Capture the cell that displays the provided text and extract its (X, Y) central coordinate. 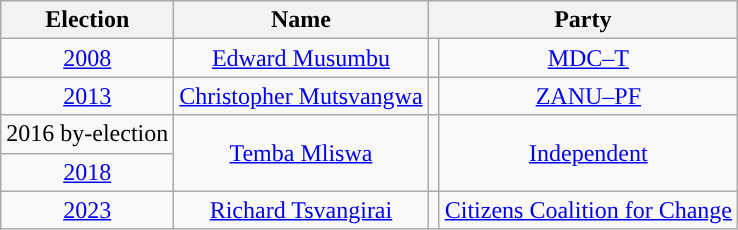
Name (301, 20)
Richard Tsvangirai (301, 210)
2016 by-election (88, 134)
Citizens Coalition for Change (588, 210)
Edward Musumbu (301, 58)
Party (582, 20)
Independent (588, 153)
2008 (88, 58)
MDC–T (588, 58)
2023 (88, 210)
2013 (88, 96)
Temba Mliswa (301, 153)
ZANU–PF (588, 96)
2018 (88, 172)
Election (88, 20)
Christopher Mutsvangwa (301, 96)
